Capture the cell that displays the provided text and extract its [x, y] central coordinate. 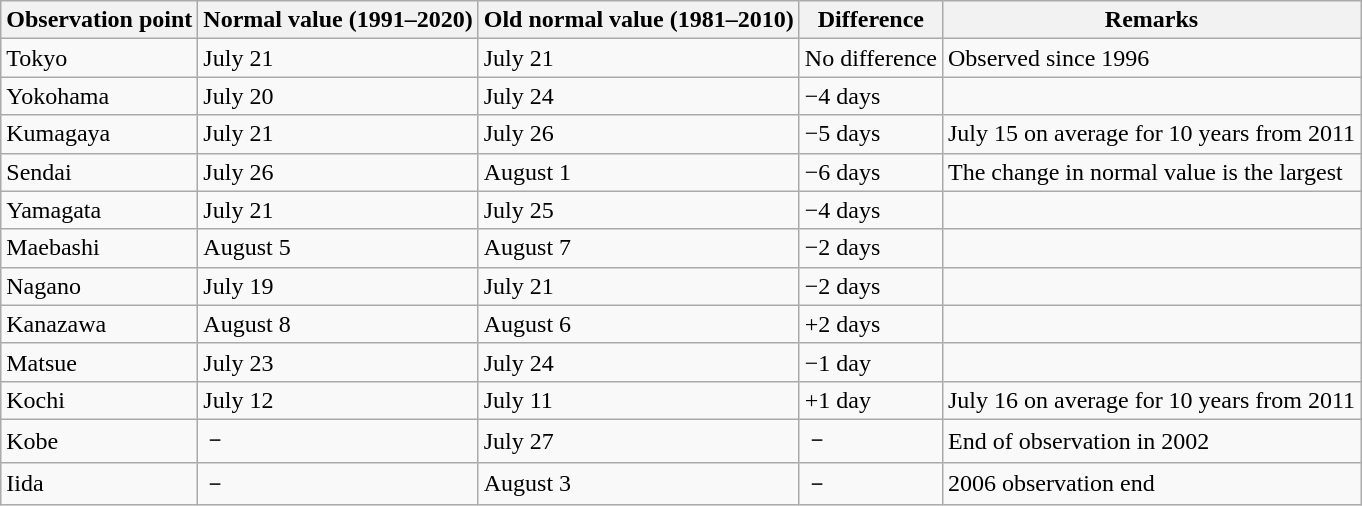
August 6 [638, 324]
Observation point [100, 20]
+2 days [870, 324]
August 3 [638, 484]
2006 observation end [1151, 484]
July 25 [638, 210]
Iida [100, 484]
July 16 on average for 10 years from 2011 [1151, 400]
Yokohama [100, 96]
July 20 [338, 96]
July 23 [338, 362]
−6 days [870, 172]
Kobe [100, 440]
Tokyo [100, 58]
Kochi [100, 400]
−5 days [870, 134]
Kumagaya [100, 134]
Old normal value (1981–2010) [638, 20]
End of observation in 2002 [1151, 440]
August 7 [638, 248]
Observed since 1996 [1151, 58]
Maebashi [100, 248]
August 1 [638, 172]
Yamagata [100, 210]
Nagano [100, 286]
−1 day [870, 362]
July 27 [638, 440]
No difference [870, 58]
July 15 on average for 10 years from 2011 [1151, 134]
July 19 [338, 286]
Normal value (1991–2020) [338, 20]
Sendai [100, 172]
Matsue [100, 362]
+1 day [870, 400]
Difference [870, 20]
August 5 [338, 248]
July 12 [338, 400]
Remarks [1151, 20]
July 11 [638, 400]
August 8 [338, 324]
Kanazawa [100, 324]
The change in normal value is the largest [1151, 172]
